Capture the cell that displays the provided text and extract its [x, y] central coordinate. 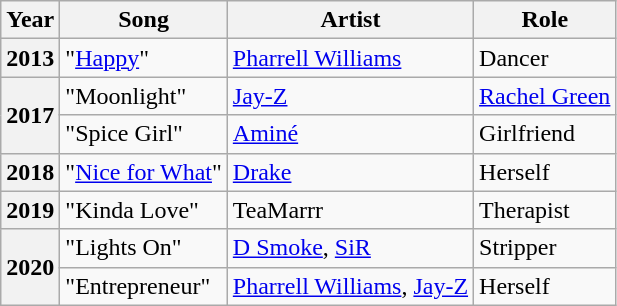
Pharrell Williams, Jay-Z [350, 286]
D Smoke, SiR [350, 248]
2020 [30, 267]
2019 [30, 210]
"Lights On" [144, 248]
Dancer [545, 58]
TeaMarrr [350, 210]
Aminé [350, 134]
Role [545, 20]
Year [30, 20]
Therapist [545, 210]
2017 [30, 115]
Rachel Green [545, 96]
Drake [350, 172]
Stripper [545, 248]
"Entrepreneur" [144, 286]
"Happy" [144, 58]
"Nice for What" [144, 172]
Pharrell Williams [350, 58]
"Spice Girl" [144, 134]
Jay-Z [350, 96]
"Kinda Love" [144, 210]
2018 [30, 172]
Song [144, 20]
Artist [350, 20]
Girlfriend [545, 134]
2013 [30, 58]
"Moonlight" [144, 96]
